Search for the cell housing the specified text and yield its (x, y) center coordinate. 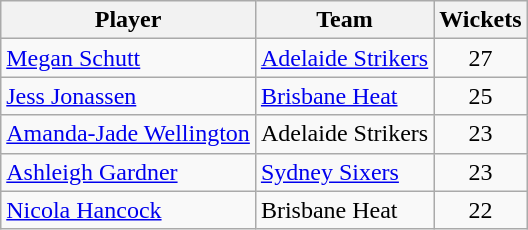
22 (480, 210)
Megan Schutt (128, 58)
Sydney Sixers (344, 172)
25 (480, 96)
27 (480, 58)
Nicola Hancock (128, 210)
Team (344, 20)
Amanda-Jade Wellington (128, 134)
Ashleigh Gardner (128, 172)
Jess Jonassen (128, 96)
Wickets (480, 20)
Player (128, 20)
